Detect which cell encompasses the target text, then output its (X, Y) center coordinate. 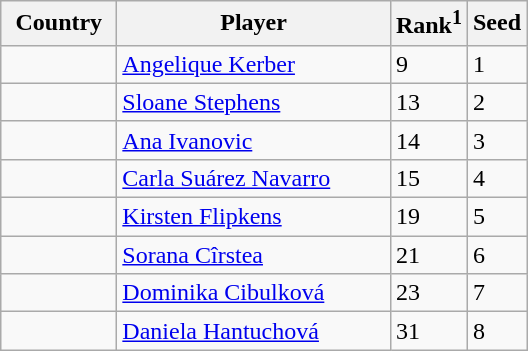
19 (428, 217)
Kirsten Flipkens (254, 217)
Daniela Hantuchová (254, 331)
21 (428, 255)
Dominika Cibulková (254, 293)
Angelique Kerber (254, 64)
2 (496, 102)
Ana Ivanovic (254, 140)
5 (496, 217)
Sorana Cîrstea (254, 255)
15 (428, 178)
Player (254, 24)
7 (496, 293)
9 (428, 64)
3 (496, 140)
Seed (496, 24)
31 (428, 331)
Country (59, 24)
4 (496, 178)
1 (496, 64)
13 (428, 102)
23 (428, 293)
6 (496, 255)
8 (496, 331)
Carla Suárez Navarro (254, 178)
Rank1 (428, 24)
Sloane Stephens (254, 102)
14 (428, 140)
